Return (X, Y) of the center of cell containing provided text 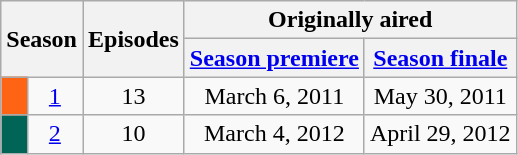
Season premiere (274, 58)
10 (133, 134)
Season finale (440, 58)
May 30, 2011 (440, 96)
Season (42, 39)
Originally aired (350, 20)
1 (54, 96)
13 (133, 96)
March 4, 2012 (274, 134)
March 6, 2011 (274, 96)
April 29, 2012 (440, 134)
2 (54, 134)
Episodes (133, 39)
